Search for the cell housing the specified text and yield its (x, y) center coordinate. 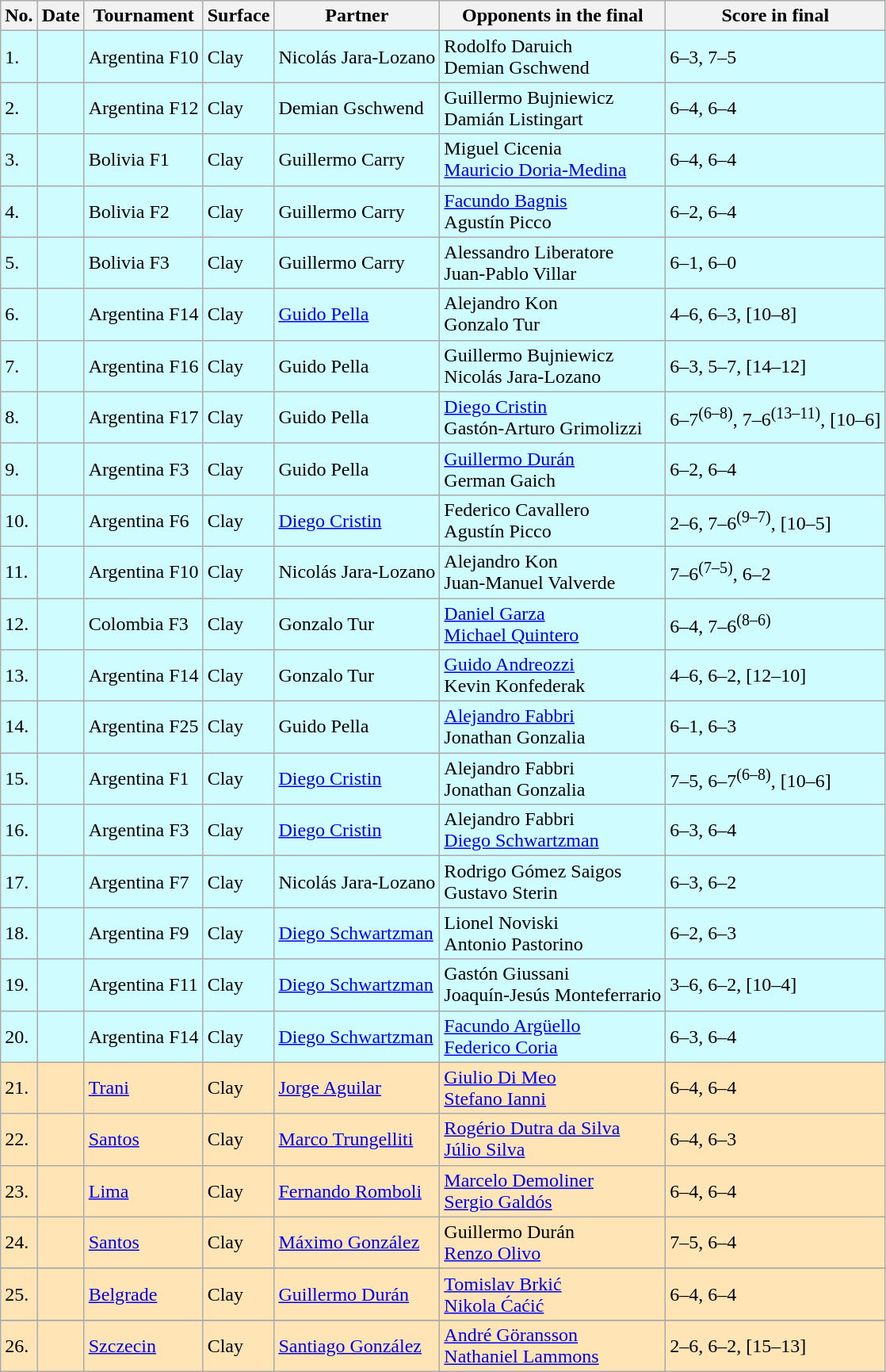
2–6, 6–2, [15–13] (775, 1346)
Lionel Noviski Antonio Pastorino (553, 934)
Guillermo Durán Renzo Olivo (553, 1243)
Trani (143, 1087)
12. (19, 623)
18. (19, 934)
6–7(6–8), 7–6(13–11), [10–6] (775, 417)
Gastón Giussani Joaquín-Jesús Monteferrario (553, 984)
Score in final (775, 16)
7–5, 6–4 (775, 1243)
Colombia F3 (143, 623)
8. (19, 417)
Alessandro Liberatore Juan-Pablo Villar (553, 263)
Bolivia F1 (143, 160)
Fernando Romboli (357, 1190)
Rodrigo Gómez Saigos Gustavo Sterin (553, 881)
20. (19, 1037)
Miguel Cicenia Mauricio Doria-Medina (553, 160)
Lima (143, 1190)
6–3, 6–2 (775, 881)
1. (19, 57)
Facundo Bagnis Agustín Picco (553, 211)
13. (19, 675)
25. (19, 1294)
3. (19, 160)
Jorge Aguilar (357, 1087)
23. (19, 1190)
Rogério Dutra da Silva Júlio Silva (553, 1140)
Szczecin (143, 1346)
9. (19, 469)
Santiago González (357, 1346)
Argentina F6 (143, 520)
22. (19, 1140)
Argentina F1 (143, 778)
Diego Cristin Gastón-Arturo Grimolizzi (553, 417)
Guido Andreozzi Kevin Konfederak (553, 675)
6–1, 6–3 (775, 728)
3–6, 6–2, [10–4] (775, 984)
Tomislav Brkić Nikola Ćaćić (553, 1294)
11. (19, 572)
Demian Gschwend (357, 108)
Bolivia F2 (143, 211)
Argentina F9 (143, 934)
Alejandro Kon Gonzalo Tur (553, 314)
Alejandro Fabbri Diego Schwartzman (553, 831)
2–6, 7–6(9–7), [10–5] (775, 520)
Guillermo Bujniewicz Damián Listingart (553, 108)
7. (19, 366)
Partner (357, 16)
Bolivia F3 (143, 263)
6–4, 7–6(8–6) (775, 623)
Opponents in the final (553, 16)
Giulio Di Meo Stefano Ianni (553, 1087)
15. (19, 778)
24. (19, 1243)
7–5, 6–7(6–8), [10–6] (775, 778)
6–1, 6–0 (775, 263)
Argentina F12 (143, 108)
André Göransson Nathaniel Lammons (553, 1346)
Federico Cavallero Agustín Picco (553, 520)
Máximo González (357, 1243)
Marcelo Demoliner Sergio Galdós (553, 1190)
16. (19, 831)
6–3, 7–5 (775, 57)
26. (19, 1346)
10. (19, 520)
Rodolfo Daruich Demian Gschwend (553, 57)
Marco Trungelliti (357, 1140)
Guillermo Bujniewicz Nicolás Jara-Lozano (553, 366)
6–3, 5–7, [14–12] (775, 366)
Argentina F11 (143, 984)
17. (19, 881)
Guillermo Durán (357, 1294)
Daniel Garza Michael Quintero (553, 623)
6–2, 6–3 (775, 934)
6. (19, 314)
7–6(7–5), 6–2 (775, 572)
Argentina F17 (143, 417)
Argentina F16 (143, 366)
No. (19, 16)
6–4, 6–3 (775, 1140)
Argentina F7 (143, 881)
2. (19, 108)
14. (19, 728)
Alejandro Kon Juan-Manuel Valverde (553, 572)
5. (19, 263)
4–6, 6–3, [10–8] (775, 314)
19. (19, 984)
Date (60, 16)
Tournament (143, 16)
Facundo Argüello Federico Coria (553, 1037)
21. (19, 1087)
4–6, 6–2, [12–10] (775, 675)
Guillermo Durán German Gaich (553, 469)
Surface (239, 16)
Belgrade (143, 1294)
Argentina F25 (143, 728)
4. (19, 211)
